Locate the cell with the specified text and output its (X, Y) center coordinate. 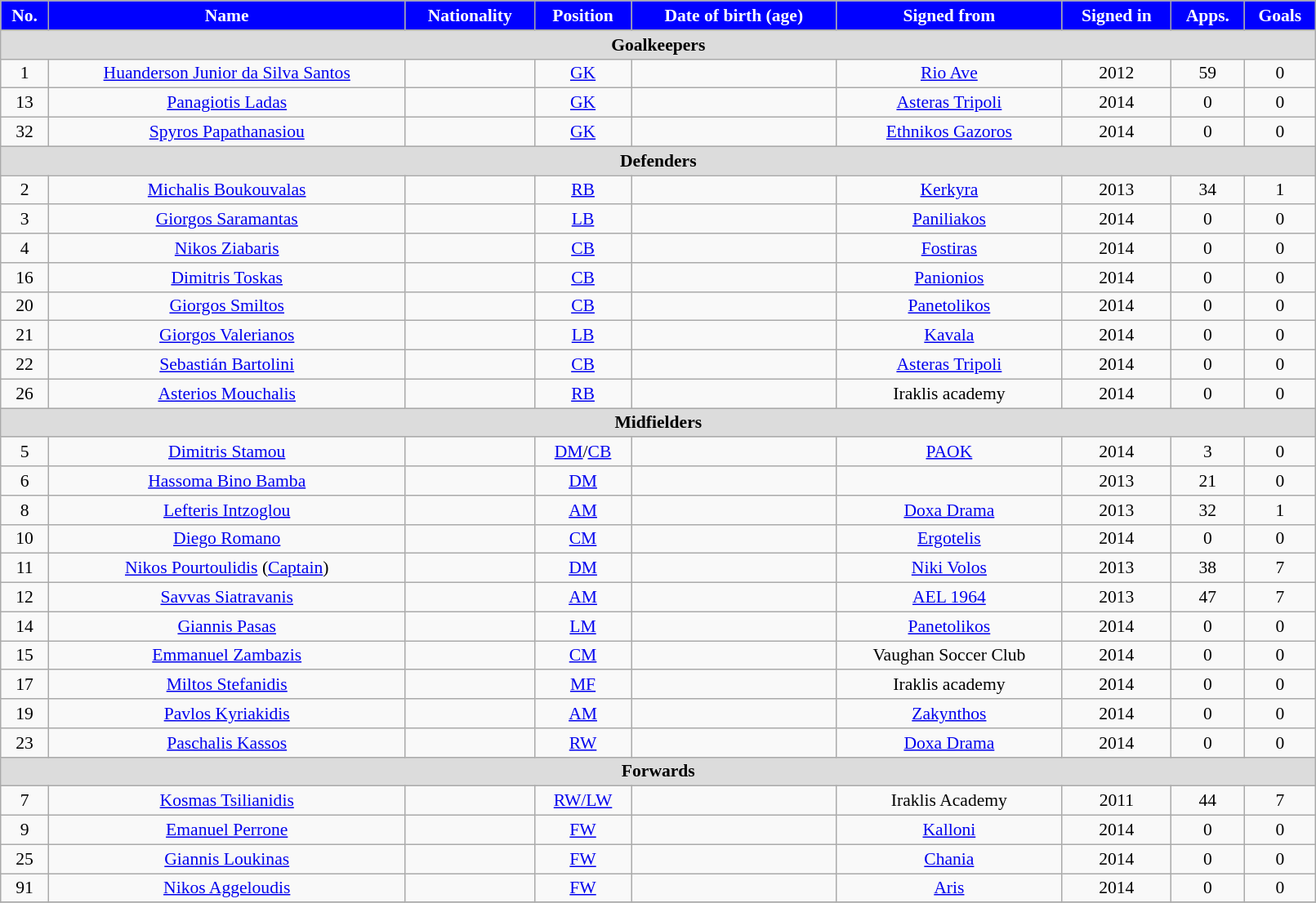
Nationality (470, 16)
Goals (1280, 16)
RW/LW (582, 801)
13 (25, 103)
Midfielders (658, 423)
Emmanuel Zambazis (227, 656)
22 (25, 365)
DM/CB (582, 452)
Sebastián Bartolini (227, 365)
17 (25, 685)
Niki Volos (949, 568)
Apps. (1207, 16)
47 (1207, 598)
Nikos Aggeloudis (227, 888)
Emanuel Perrone (227, 830)
6 (25, 481)
19 (25, 714)
Aris (949, 888)
Dimitris Toskas (227, 278)
Zakynthos (949, 714)
Nikos Pourtoulidis (Captain) (227, 568)
16 (25, 278)
Ethnikos Gazoros (949, 132)
Giannis Pasas (227, 626)
4 (25, 248)
Kavala (949, 336)
15 (25, 656)
Fostiras (949, 248)
Signed from (949, 16)
9 (25, 830)
Kerkyra (949, 190)
Lefteris Intzoglou (227, 510)
38 (1207, 568)
Pavlos Kyriakidis (227, 714)
2012 (1117, 73)
Defenders (658, 161)
Nikos Ziabaris (227, 248)
Rio Ave (949, 73)
Giorgos Saramantas (227, 220)
2 (25, 190)
Paniliakos (949, 220)
44 (1207, 801)
Chania (949, 859)
Signed in (1117, 16)
91 (25, 888)
Paschalis Kassos (227, 743)
No. (25, 16)
Miltos Stefanidis (227, 685)
AEL 1964 (949, 598)
Ergotelis (949, 539)
Huanderson Junior da Silva Santos (227, 73)
14 (25, 626)
RW (582, 743)
Kalloni (949, 830)
20 (25, 306)
26 (25, 394)
Kosmas Tsilianidis (227, 801)
Position (582, 16)
Forwards (658, 772)
Asterios Mouchalis (227, 394)
Diego Romano (227, 539)
Iraklis Academy (949, 801)
5 (25, 452)
Giannis Loukinas (227, 859)
11 (25, 568)
LM (582, 626)
Spyros Papathanasiou (227, 132)
PAOK (949, 452)
Goalkeepers (658, 45)
10 (25, 539)
Giorgos Valerianos (227, 336)
Savvas Siatravanis (227, 598)
MF (582, 685)
Hassoma Bino Bamba (227, 481)
25 (25, 859)
34 (1207, 190)
59 (1207, 73)
12 (25, 598)
2011 (1117, 801)
Panionios (949, 278)
Panagiotis Ladas (227, 103)
Date of birth (age) (734, 16)
Name (227, 16)
8 (25, 510)
Giorgos Smiltos (227, 306)
Vaughan Soccer Club (949, 656)
23 (25, 743)
Michalis Boukouvalas (227, 190)
Dimitris Stamou (227, 452)
